Pinpoint the cell where the given text exists, returning its (x, y) midpoint coordinate. 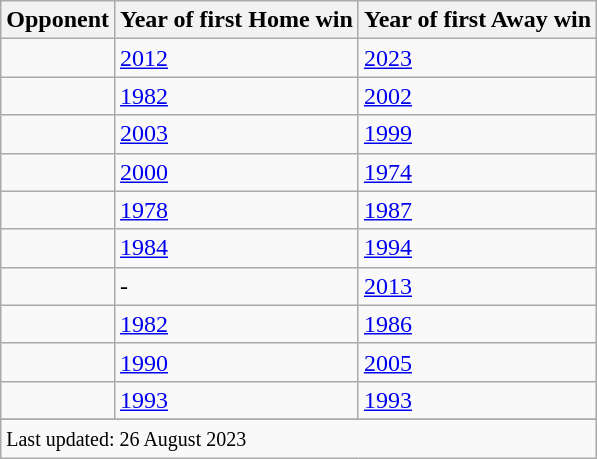
2002 (477, 96)
1986 (477, 324)
2005 (477, 362)
1978 (237, 210)
2012 (237, 58)
2013 (477, 286)
- (237, 286)
Year of first Home win (237, 20)
1994 (477, 248)
2003 (237, 134)
1999 (477, 134)
1974 (477, 172)
1990 (237, 362)
2000 (237, 172)
Opponent (58, 20)
1984 (237, 248)
2023 (477, 58)
Year of first Away win (477, 20)
1987 (477, 210)
Last updated: 26 August 2023 (299, 438)
